Pinpoint the cell where the given text exists, returning its [x, y] midpoint coordinate. 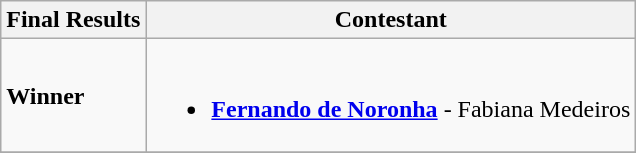
Final Results [74, 20]
Fernando de Noronha - Fabiana Medeiros [391, 96]
Winner [74, 96]
Contestant [391, 20]
